Find where the given text appears and provide that cell's center as (x, y) coordinate. 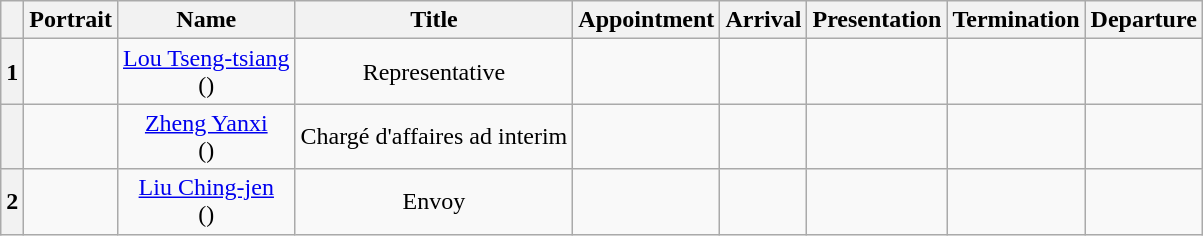
1 (12, 72)
Departure (1144, 20)
Appointment (646, 20)
Chargé d'affaires ad interim (434, 136)
2 (12, 202)
Name (206, 20)
Presentation (877, 20)
Envoy (434, 202)
Lou Tseng-tsiang() (206, 72)
Title (434, 20)
Portrait (71, 20)
Arrival (764, 20)
Representative (434, 72)
Liu Ching-jen() (206, 202)
Zheng Yanxi() (206, 136)
Termination (1016, 20)
